Find where the given text appears and provide that cell's center as (X, Y) coordinate. 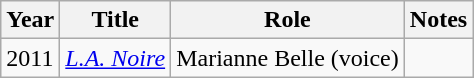
Marianne Belle (voice) (288, 58)
L.A. Noire (116, 58)
Title (116, 20)
Year (30, 20)
2011 (30, 58)
Notes (438, 20)
Role (288, 20)
